Extract the [X, Y] coordinate from the center of the cell holding the provided text.  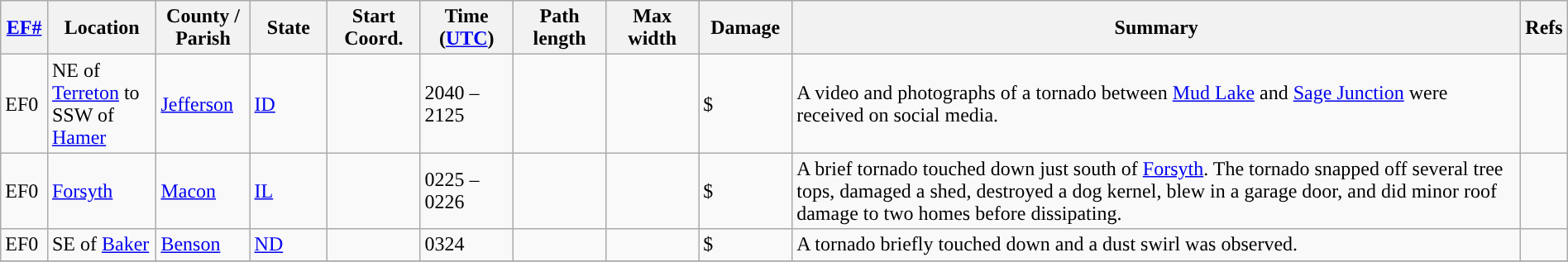
ND [289, 245]
Summary [1156, 28]
Macon [203, 191]
Benson [203, 245]
2040 – 2125 [466, 104]
Time (UTC) [466, 28]
State [289, 28]
Damage [746, 28]
A tornado briefly touched down and a dust swirl was observed. [1156, 245]
0225 – 0226 [466, 191]
IL [289, 191]
EF# [25, 28]
NE of Terreton to SSW of Hamer [101, 104]
Refs [1544, 28]
Max width [653, 28]
A video and photographs of a tornado between Mud Lake and Sage Junction were received on social media. [1156, 104]
ID [289, 104]
SE of Baker [101, 245]
Location [101, 28]
Path length [559, 28]
Forsyth [101, 191]
0324 [466, 245]
Start Coord. [374, 28]
Jefferson [203, 104]
County / Parish [203, 28]
